Determine the (x, y) coordinate at the center of the cell enclosing the given text.  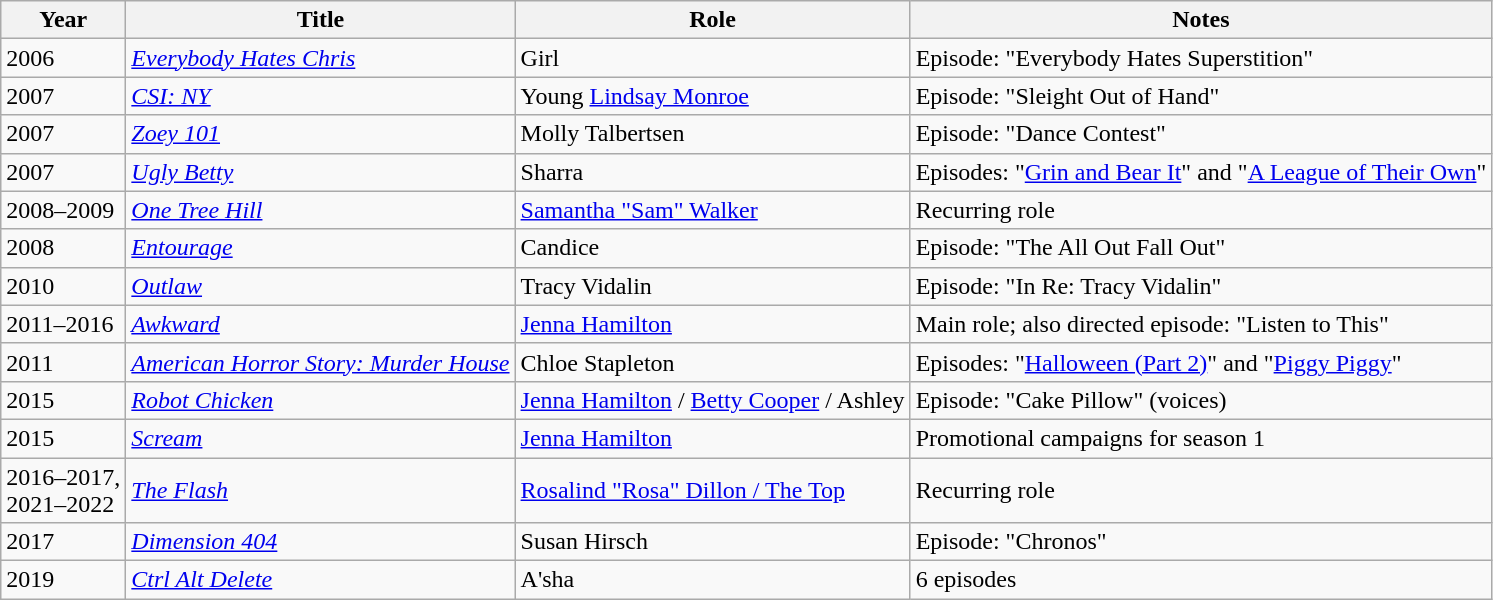
Candice (712, 248)
Zoey 101 (320, 134)
2006 (64, 58)
Awkward (320, 324)
Entourage (320, 248)
CSI: NY (320, 96)
Episode: "Everybody Hates Superstition" (1201, 58)
Outlaw (320, 286)
Promotional campaigns for season 1 (1201, 438)
Ctrl Alt Delete (320, 580)
American Horror Story: Murder House (320, 362)
Susan Hirsch (712, 542)
2017 (64, 542)
Scream (320, 438)
2010 (64, 286)
Episode: "Sleight Out of Hand" (1201, 96)
Episode: "Dance Contest" (1201, 134)
2016–2017,2021–2022 (64, 490)
2011 (64, 362)
2008–2009 (64, 210)
Rosalind "Rosa" Dillon / The Top (712, 490)
Robot Chicken (320, 400)
Role (712, 20)
Dimension 404 (320, 542)
Episodes: "Grin and Bear It" and "A League of Their Own" (1201, 172)
Jenna Hamilton / Betty Cooper / Ashley (712, 400)
Episode: "Cake Pillow" (voices) (1201, 400)
Main role; also directed episode: "Listen to This" (1201, 324)
2011–2016 (64, 324)
Notes (1201, 20)
Tracy Vidalin (712, 286)
A'sha (712, 580)
Episode: "Chronos" (1201, 542)
Everybody Hates Chris (320, 58)
Chloe Stapleton (712, 362)
6 episodes (1201, 580)
Molly Talbertsen (712, 134)
Ugly Betty (320, 172)
Episodes: "Halloween (Part 2)" and "Piggy Piggy" (1201, 362)
Samantha "Sam" Walker (712, 210)
Year (64, 20)
2019 (64, 580)
Episode: "In Re: Tracy Vidalin" (1201, 286)
Girl (712, 58)
2008 (64, 248)
Sharra (712, 172)
Episode: "The All Out Fall Out" (1201, 248)
Young Lindsay Monroe (712, 96)
Title (320, 20)
One Tree Hill (320, 210)
The Flash (320, 490)
